Output the (X, Y) coordinate of the center of the cell containing the given text.  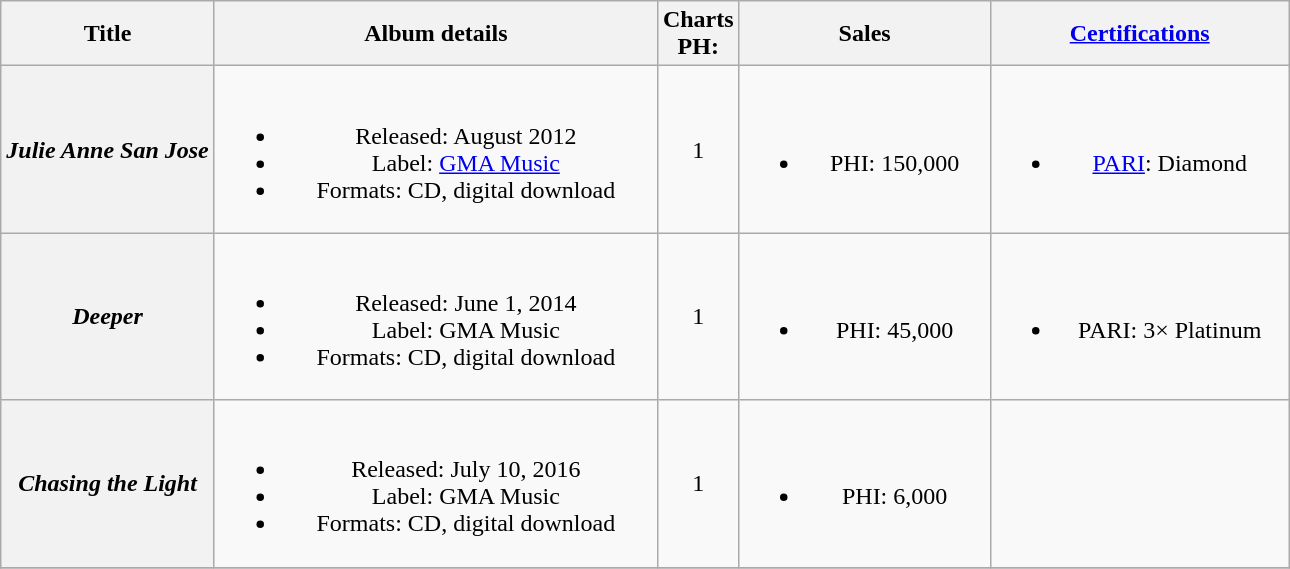
PHI: 6,000 (864, 484)
Chasing the Light (108, 484)
Released: June 1, 2014Label: GMA MusicFormats: CD, digital download (436, 316)
PHI: 150,000 (864, 150)
Released: August 2012Label: GMA MusicFormats: CD, digital download (436, 150)
Sales (864, 34)
Title (108, 34)
Deeper (108, 316)
PARI: 3× Platinum (1140, 316)
ChartsPH: (698, 34)
PHI: 45,000 (864, 316)
Album details (436, 34)
Julie Anne San Jose (108, 150)
Certifications (1140, 34)
Released: July 10, 2016Label: GMA MusicFormats: CD, digital download (436, 484)
PARI: Diamond (1140, 150)
